Provide the [x, y] coordinate of the cell's center where the given text is located.  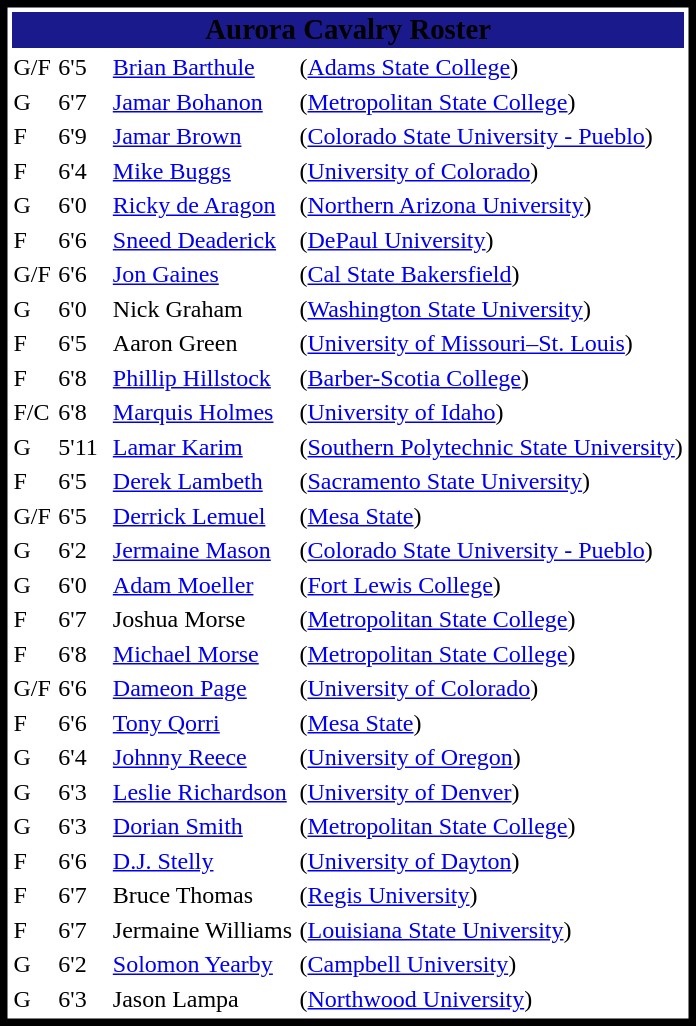
Jamar Brown [202, 137]
(University of Missouri–St. Louis) [491, 343]
5'11 [78, 447]
(Northern Arizona University) [491, 205]
D.J. Stelly [202, 861]
Jamar Bohanon [202, 102]
Lamar Karim [202, 447]
Dameon Page [202, 689]
Derrick Lemuel [202, 516]
Nick Graham [202, 309]
Jon Gaines [202, 275]
(Campbell University) [491, 965]
F/C [32, 413]
(Cal State Bakersfield) [491, 275]
Dorian Smith [202, 827]
Adam Moeller [202, 585]
Mike Buggs [202, 171]
(University of Dayton) [491, 861]
6'9 [78, 137]
Aaron Green [202, 343]
(Regis University) [491, 895]
(Northwood University) [491, 999]
Derek Lambeth [202, 481]
Jason Lampa [202, 999]
(University of Oregon) [491, 757]
Johnny Reece [202, 757]
Sneed Deaderick [202, 240]
(Fort Lewis College) [491, 585]
Aurora Cavalry Roster [348, 30]
(Sacramento State University) [491, 481]
Jermaine Mason [202, 551]
(Washington State University) [491, 309]
(Adams State College) [491, 67]
Phillip Hillstock [202, 378]
(Barber-Scotia College) [491, 378]
(University of Denver) [491, 792]
Jermaine Williams [202, 930]
Joshua Morse [202, 619]
Tony Qorri [202, 723]
(Southern Polytechnic State University) [491, 447]
(DePaul University) [491, 240]
Michael Morse [202, 654]
Leslie Richardson [202, 792]
Marquis Holmes [202, 413]
(University of Idaho) [491, 413]
(Louisiana State University) [491, 930]
Solomon Yearby [202, 965]
Bruce Thomas [202, 895]
Ricky de Aragon [202, 205]
Brian Barthule [202, 67]
